Detect which cell encompasses the target text, then output its [x, y] center coordinate. 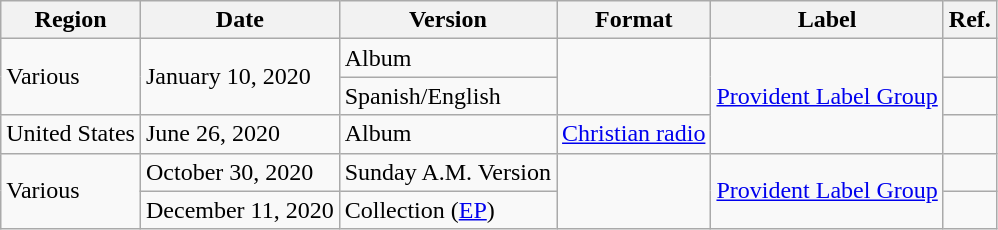
Sunday A.M. Version [448, 172]
Date [240, 20]
December 11, 2020 [240, 210]
January 10, 2020 [240, 77]
Format [634, 20]
United States [71, 134]
Region [71, 20]
Collection (EP) [448, 210]
October 30, 2020 [240, 172]
June 26, 2020 [240, 134]
Christian radio [634, 134]
Version [448, 20]
Ref. [970, 20]
Label [827, 20]
Spanish/English [448, 96]
